From the cell containing the given text, extract its center point as [x, y] coordinate. 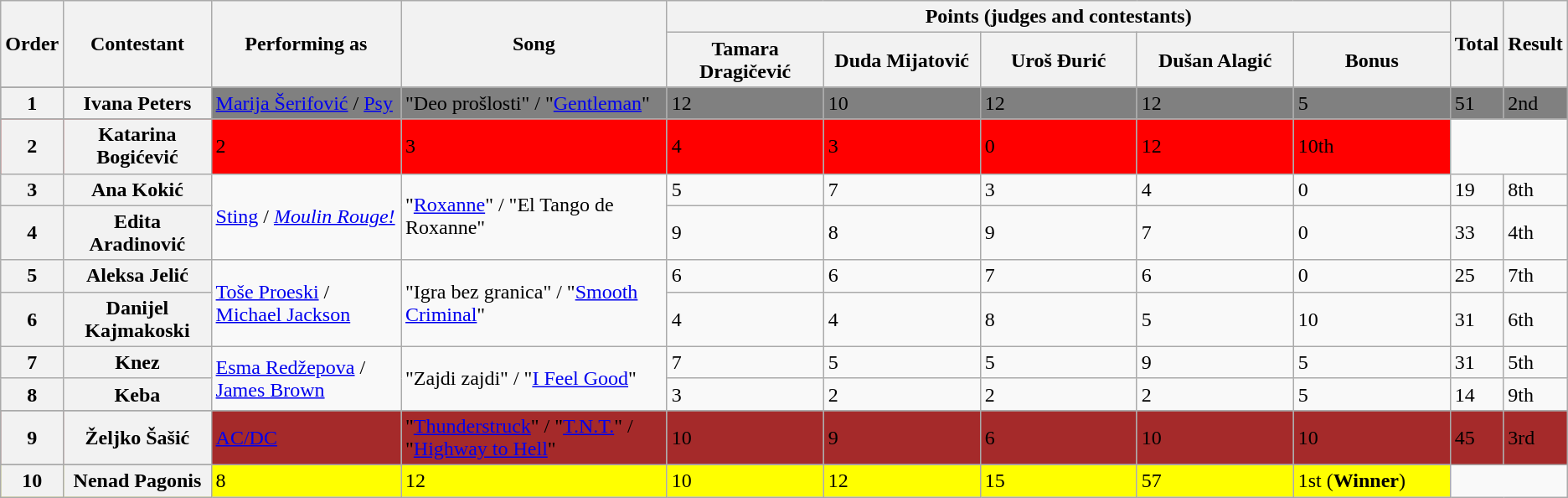
Uroš Đurić [1059, 60]
Bonus [1372, 60]
Order [32, 44]
Marija Šerifović / Psy [306, 103]
4th [1535, 233]
1st (Winner) [1372, 480]
15 [1059, 480]
10th [1372, 146]
Esma Redžepova / James Brown [306, 378]
Ivana Peters [137, 103]
2nd [1535, 103]
51 [1477, 103]
Knez [137, 362]
"Roxanne" / "El Tango de Roxanne" [534, 216]
Tamara Dragičević [745, 60]
9th [1535, 394]
25 [1477, 276]
Katarina Bogićević [137, 146]
AC/DC [306, 438]
14 [1477, 394]
19 [1477, 189]
Performing as [306, 44]
6th [1535, 319]
8th [1535, 189]
Edita Aradinović [137, 233]
"Igra bez granica" / "Smooth Criminal" [534, 303]
Result [1535, 44]
3rd [1535, 438]
Ana Kokić [137, 189]
Duda Mijatović [901, 60]
"Deo prošlosti" / "Gentleman" [534, 103]
Contestant [137, 44]
Song [534, 44]
"Zajdi zajdi" / "I Feel Good" [534, 378]
Željko Šašić [137, 438]
33 [1477, 233]
7th [1535, 276]
Sting / Moulin Rouge! [306, 216]
Nenad Pagonis [137, 480]
Danijel Kajmakoski [137, 319]
57 [1215, 480]
Dušan Alagić [1215, 60]
Points (judges and contestants) [1059, 17]
1 [32, 103]
45 [1477, 438]
Keba [137, 394]
"Thunderstruck" / "T.N.T." / "Highway to Hell" [534, 438]
5th [1535, 362]
Total [1477, 44]
Aleksa Jelić [137, 276]
Toše Proeski / Michael Jackson [306, 303]
